Identify which cell holds the provided text, then report its (X, Y) central coordinate. 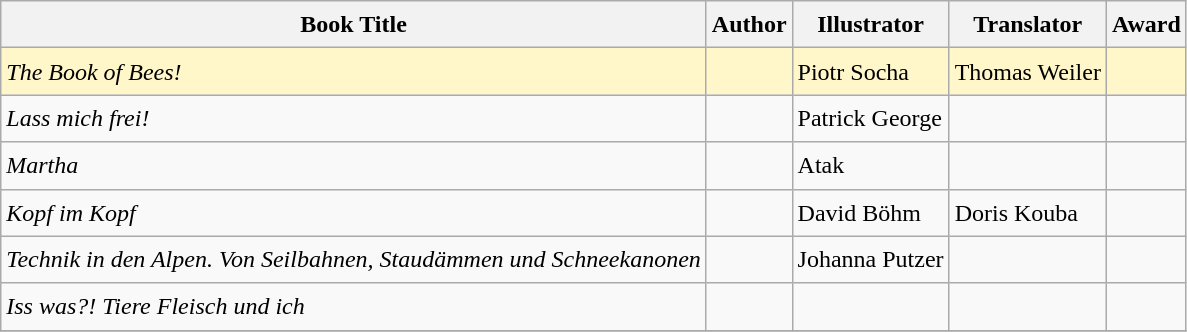
Illustrator (870, 24)
Award (1146, 24)
Piotr Socha (870, 72)
David Böhm (870, 212)
The Book of Bees! (354, 72)
Translator (1028, 24)
Author (749, 24)
Johanna Putzer (870, 260)
Kopf im Kopf (354, 212)
Thomas Weiler (1028, 72)
Atak (870, 166)
Iss was?! Tiere Fleisch und ich (354, 306)
Technik in den Alpen. Von Seilbahnen, Staudämmen und Schneekanonen (354, 260)
Martha (354, 166)
Lass mich frei! (354, 118)
Patrick George (870, 118)
Doris Kouba (1028, 212)
Book Title (354, 24)
